Find where the given text appears and provide that cell's center as (x, y) coordinate. 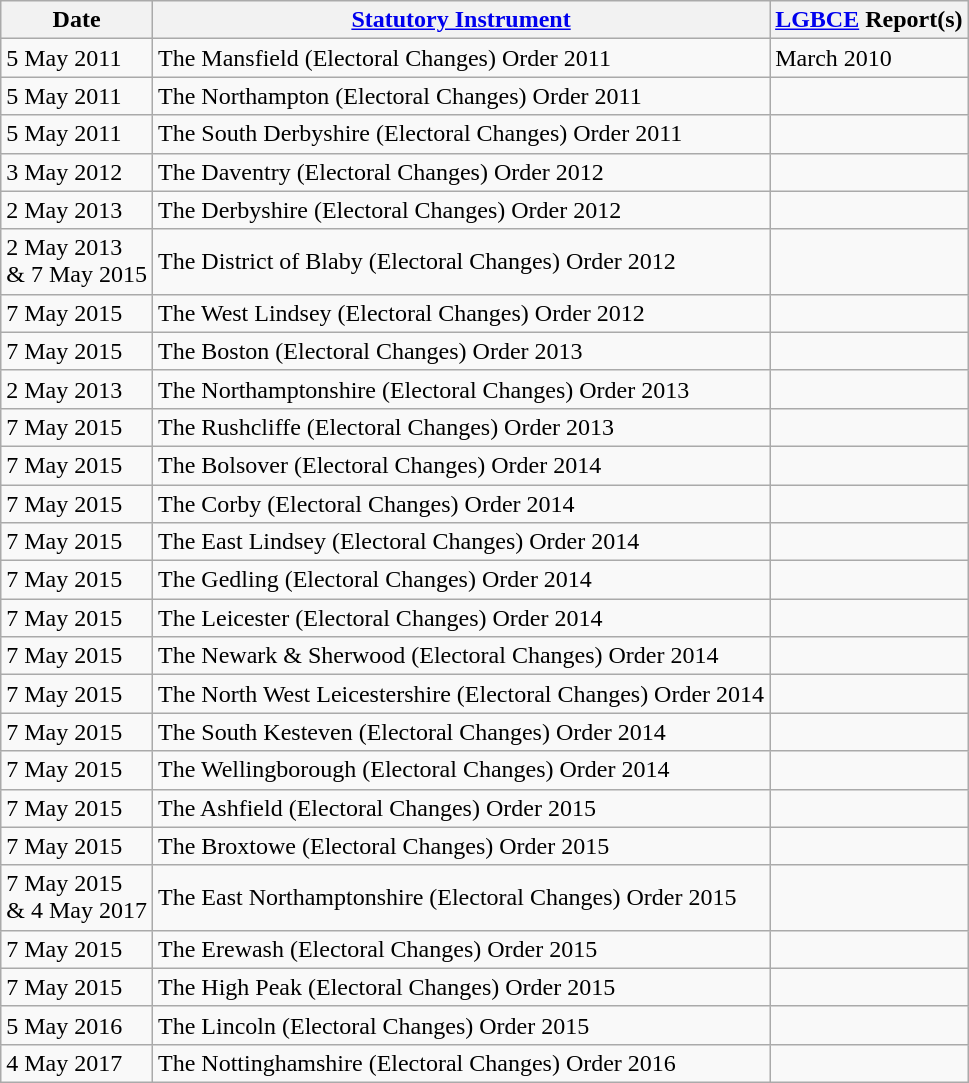
The Broxtowe (Electoral Changes) Order 2015 (460, 846)
The Rushcliffe (Electoral Changes) Order 2013 (460, 427)
The Leicester (Electoral Changes) Order 2014 (460, 618)
The West Lindsey (Electoral Changes) Order 2012 (460, 313)
The Daventry (Electoral Changes) Order 2012 (460, 172)
March 2010 (869, 58)
The Gedling (Electoral Changes) Order 2014 (460, 580)
LGBCE Report(s) (869, 20)
4 May 2017 (77, 1063)
The High Peak (Electoral Changes) Order 2015 (460, 987)
The Ashfield (Electoral Changes) Order 2015 (460, 808)
Date (77, 20)
The Erewash (Electoral Changes) Order 2015 (460, 949)
3 May 2012 (77, 172)
The East Lindsey (Electoral Changes) Order 2014 (460, 542)
The South Kesteven (Electoral Changes) Order 2014 (460, 732)
The Northamptonshire (Electoral Changes) Order 2013 (460, 389)
The Derbyshire (Electoral Changes) Order 2012 (460, 210)
The District of Blaby (Electoral Changes) Order 2012 (460, 262)
Statutory Instrument (460, 20)
The Northampton (Electoral Changes) Order 2011 (460, 96)
7 May 2015& 4 May 2017 (77, 898)
The Newark & Sherwood (Electoral Changes) Order 2014 (460, 656)
The Mansfield (Electoral Changes) Order 2011 (460, 58)
The South Derbyshire (Electoral Changes) Order 2011 (460, 134)
The Boston (Electoral Changes) Order 2013 (460, 351)
The Nottinghamshire (Electoral Changes) Order 2016 (460, 1063)
2 May 2013& 7 May 2015 (77, 262)
The Bolsover (Electoral Changes) Order 2014 (460, 465)
5 May 2016 (77, 1025)
The Lincoln (Electoral Changes) Order 2015 (460, 1025)
The Wellingborough (Electoral Changes) Order 2014 (460, 770)
The Corby (Electoral Changes) Order 2014 (460, 503)
The East Northamptonshire (Electoral Changes) Order 2015 (460, 898)
The North West Leicestershire (Electoral Changes) Order 2014 (460, 694)
